Search for the cell housing the specified text and yield its [x, y] center coordinate. 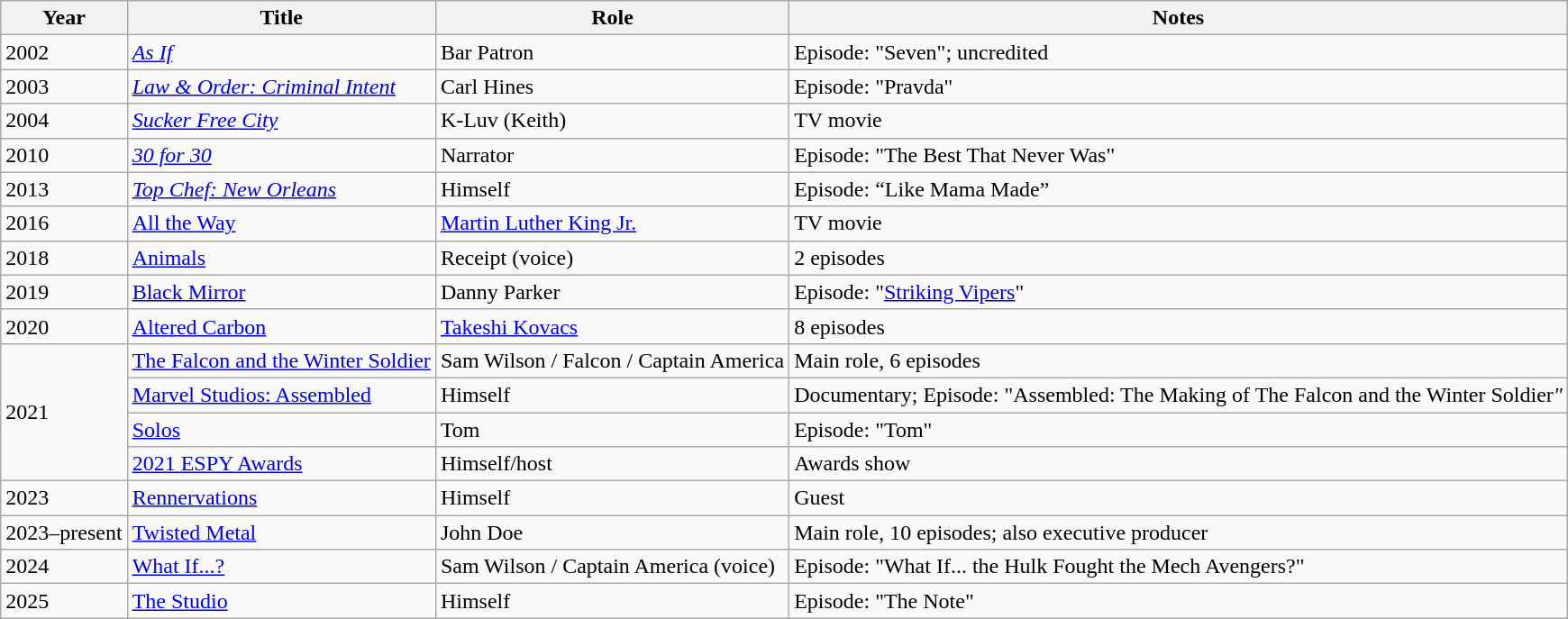
Himself/host [612, 464]
Episode: "The Best That Never Was" [1179, 155]
2025 [64, 601]
Year [64, 18]
Episode: "The Note" [1179, 601]
Top Chef: New Orleans [281, 189]
2016 [64, 223]
Twisted Metal [281, 533]
30 for 30 [281, 155]
Sam Wilson / Falcon / Captain America [612, 360]
All the Way [281, 223]
2 episodes [1179, 258]
Episode: "What If... the Hulk Fought the Mech Avengers?" [1179, 567]
Animals [281, 258]
Guest [1179, 498]
2002 [64, 52]
2003 [64, 86]
Episode: “Like Mama Made” [1179, 189]
Role [612, 18]
Carl Hines [612, 86]
Sam Wilson / Captain America (voice) [612, 567]
2018 [64, 258]
Law & Order: Criminal Intent [281, 86]
Main role, 10 episodes; also executive producer [1179, 533]
2013 [64, 189]
Receipt (voice) [612, 258]
Takeshi Kovacs [612, 326]
The Falcon and the Winter Soldier [281, 360]
Narrator [612, 155]
2023 [64, 498]
2021 [64, 412]
2023–present [64, 533]
2019 [64, 292]
Solos [281, 430]
Altered Carbon [281, 326]
Danny Parker [612, 292]
John Doe [612, 533]
Bar Patron [612, 52]
2024 [64, 567]
Sucker Free City [281, 121]
Martin Luther King Jr. [612, 223]
Documentary; Episode: "Assembled: The Making of The Falcon and the Winter Soldier" [1179, 395]
2004 [64, 121]
Awards show [1179, 464]
Episode: "Striking Vipers" [1179, 292]
As If [281, 52]
Tom [612, 430]
The Studio [281, 601]
Marvel Studios: Assembled [281, 395]
Notes [1179, 18]
Rennervations [281, 498]
Episode: "Seven"; uncredited [1179, 52]
2021 ESPY Awards [281, 464]
8 episodes [1179, 326]
Black Mirror [281, 292]
2020 [64, 326]
2010 [64, 155]
What If...? [281, 567]
Title [281, 18]
Episode: "Tom" [1179, 430]
Episode: "Pravda" [1179, 86]
Main role, 6 episodes [1179, 360]
K-Luv (Keith) [612, 121]
